Extract the [X, Y] coordinate from the center of the cell holding the provided text.  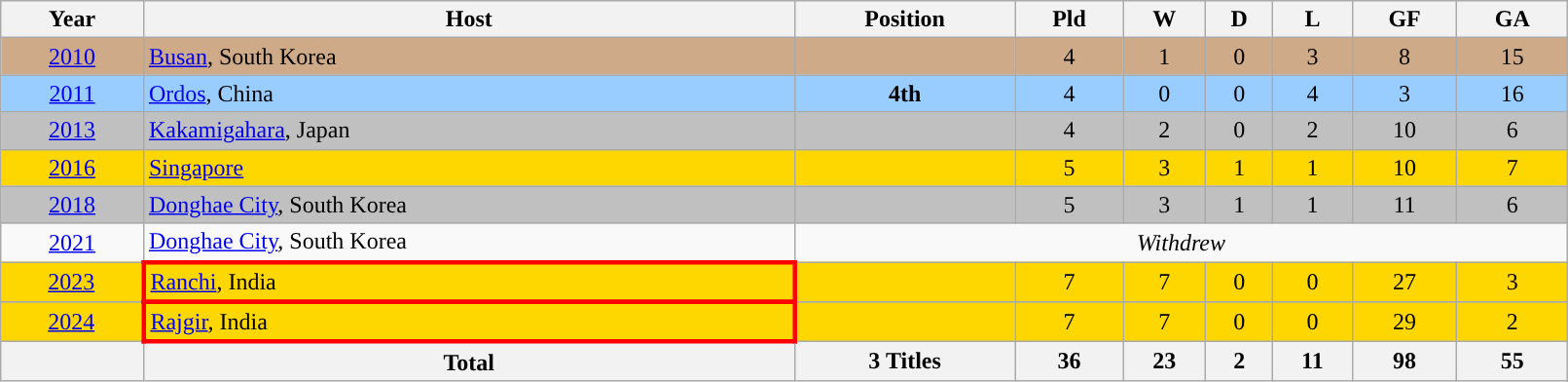
L [1313, 19]
Busan, South Korea [469, 57]
Withdrew [1182, 243]
55 [1513, 362]
4th [905, 94]
W [1164, 19]
Ordos, China [469, 94]
Kakamigahara, Japan [469, 131]
Year [72, 19]
23 [1164, 362]
2021 [72, 243]
2018 [72, 205]
15 [1513, 57]
27 [1404, 283]
2010 [72, 57]
36 [1069, 362]
Ranchi, India [469, 283]
GF [1404, 19]
16 [1513, 94]
3 Titles [905, 362]
GA [1513, 19]
Rajgir, India [469, 322]
Singapore [469, 168]
2023 [72, 283]
2016 [72, 168]
Total [469, 362]
8 [1404, 57]
Host [469, 19]
29 [1404, 322]
2013 [72, 131]
Position [905, 19]
Pld [1069, 19]
D [1240, 19]
2024 [72, 322]
98 [1404, 362]
2011 [72, 94]
